For the text-containing cell, return its midpoint in (X, Y) coordinate format. 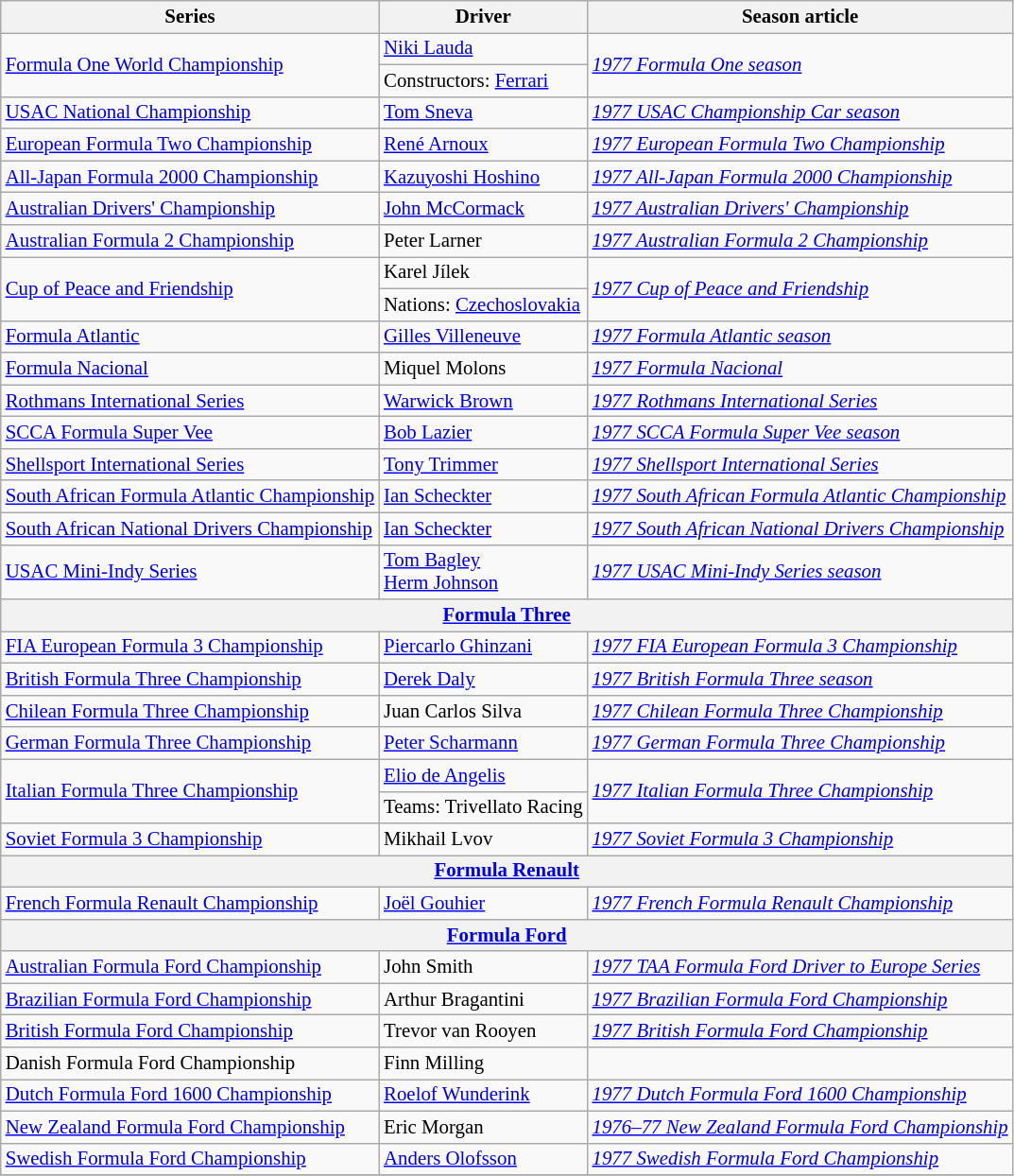
All-Japan Formula 2000 Championship (190, 177)
Tom Sneva (483, 112)
Australian Drivers' Championship (190, 209)
1977 USAC Championship Car season (800, 112)
Miquel Molons (483, 369)
1977 German Formula Three Championship (800, 743)
USAC Mini-Indy Series (190, 572)
Tom Bagley Herm Johnson (483, 572)
Chilean Formula Three Championship (190, 711)
Joël Gouhier (483, 903)
Finn Milling (483, 1064)
Brazilian Formula Ford Championship (190, 999)
Arthur Bragantini (483, 999)
Shellsport International Series (190, 464)
Season article (800, 17)
Driver (483, 17)
Danish Formula Ford Championship (190, 1064)
Peter Larner (483, 241)
Piercarlo Ghinzani (483, 648)
1977 Brazilian Formula Ford Championship (800, 999)
Italian Formula Three Championship (190, 791)
Rothmans International Series (190, 401)
German Formula Three Championship (190, 743)
1977 Swedish Formula Ford Championship (800, 1159)
South African National Drivers Championship (190, 528)
1977 British Formula Three season (800, 680)
European Formula Two Championship (190, 145)
1977 Dutch Formula Ford 1600 Championship (800, 1096)
1977 European Formula Two Championship (800, 145)
British Formula Ford Championship (190, 1031)
1977 Australian Formula 2 Championship (800, 241)
South African Formula Atlantic Championship (190, 496)
Nations: Czechoslovakia (483, 304)
Swedish Formula Ford Championship (190, 1159)
John Smith (483, 967)
Elio de Angelis (483, 775)
New Zealand Formula Ford Championship (190, 1127)
Gilles Villeneuve (483, 337)
1977 Shellsport International Series (800, 464)
1977 Chilean Formula Three Championship (800, 711)
1977 Rothmans International Series (800, 401)
1977 Cup of Peace and Friendship (800, 288)
René Arnoux (483, 145)
Niki Lauda (483, 48)
1977 Formula Nacional (800, 369)
Constructors: Ferrari (483, 80)
Australian Formula Ford Championship (190, 967)
Dutch Formula Ford 1600 Championship (190, 1096)
Formula Atlantic (190, 337)
1977 South African Formula Atlantic Championship (800, 496)
1977 Soviet Formula 3 Championship (800, 839)
Anders Olofsson (483, 1159)
Teams: Trivellato Racing (483, 807)
Karel Jílek (483, 272)
British Formula Three Championship (190, 680)
Kazuyoshi Hoshino (483, 177)
Eric Morgan (483, 1127)
SCCA Formula Super Vee (190, 433)
1977 Formula Atlantic season (800, 337)
Soviet Formula 3 Championship (190, 839)
1977 French Formula Renault Championship (800, 903)
Bob Lazier (483, 433)
Roelof Wunderink (483, 1096)
John McCormack (483, 209)
1977 British Formula Ford Championship (800, 1031)
Trevor van Rooyen (483, 1031)
1976–77 New Zealand Formula Ford Championship (800, 1127)
Juan Carlos Silva (483, 711)
French Formula Renault Championship (190, 903)
1977 Formula One season (800, 64)
Formula Three (507, 615)
1977 South African National Drivers Championship (800, 528)
Series (190, 17)
Australian Formula 2 Championship (190, 241)
FIA European Formula 3 Championship (190, 648)
Cup of Peace and Friendship (190, 288)
1977 USAC Mini-Indy Series season (800, 572)
1977 Italian Formula Three Championship (800, 791)
Formula Renault (507, 872)
1977 TAA Formula Ford Driver to Europe Series (800, 967)
Warwick Brown (483, 401)
1977 SCCA Formula Super Vee season (800, 433)
Formula One World Championship (190, 64)
Formula Ford (507, 935)
Formula Nacional (190, 369)
Mikhail Lvov (483, 839)
Tony Trimmer (483, 464)
Derek Daly (483, 680)
Peter Scharmann (483, 743)
1977 All-Japan Formula 2000 Championship (800, 177)
1977 Australian Drivers' Championship (800, 209)
USAC National Championship (190, 112)
1977 FIA European Formula 3 Championship (800, 648)
